Pinpoint the cell where the given text exists, returning its [X, Y] midpoint coordinate. 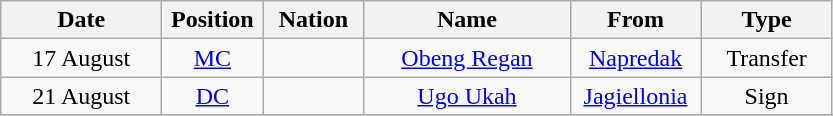
Date [82, 20]
17 August [82, 58]
Transfer [766, 58]
Name [467, 20]
DC [212, 96]
Position [212, 20]
Nation [314, 20]
MC [212, 58]
Jagiellonia [636, 96]
Obeng Regan [467, 58]
From [636, 20]
Sign [766, 96]
Ugo Ukah [467, 96]
Type [766, 20]
21 August [82, 96]
Napredak [636, 58]
